Scan for the cell matching the given text and deliver its (x, y) coordinate at center. 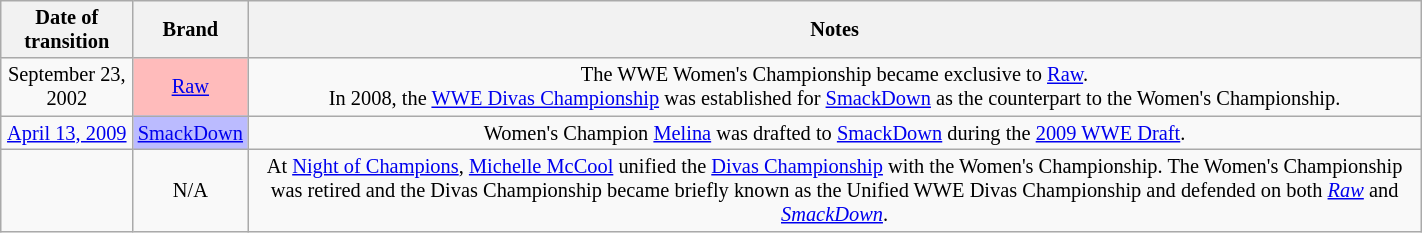
Notes (834, 29)
Brand (190, 29)
September 23, 2002 (67, 87)
April 13, 2009 (67, 133)
Raw (190, 87)
Date of transition (67, 29)
Women's Champion Melina was drafted to SmackDown during the 2009 WWE Draft. (834, 133)
SmackDown (190, 133)
N/A (190, 190)
